Return the [X, Y] coordinate for the center point of the cell that contains the specified text.  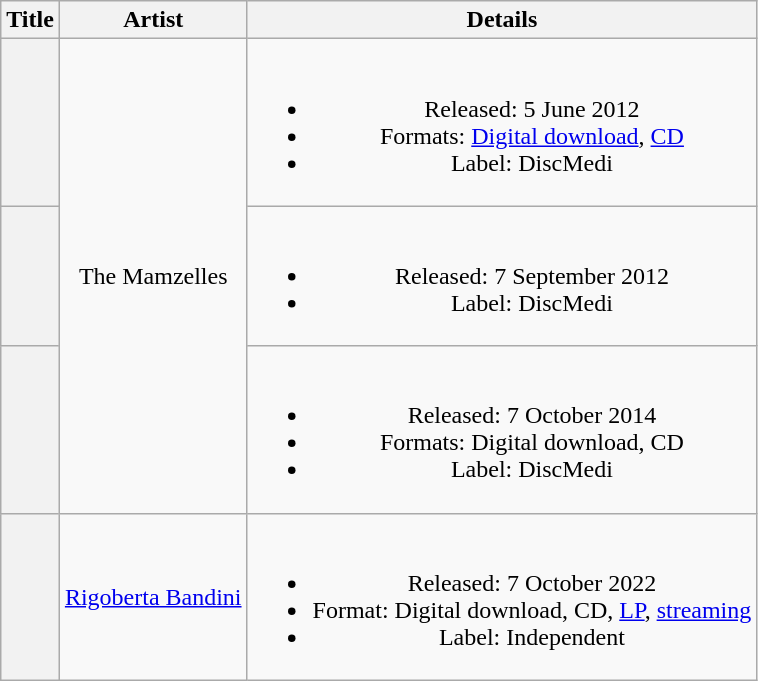
Released: 7 October 2014Formats: Digital download, CDLabel: DiscMedi [502, 430]
Artist [153, 20]
Released: 7 September 2012Label: DiscMedi [502, 276]
Title [30, 20]
Details [502, 20]
Rigoberta Bandini [153, 596]
The Mamzelles [153, 276]
Released: 5 June 2012Formats: Digital download, CDLabel: DiscMedi [502, 122]
Released: 7 October 2022Format: Digital download, CD, LP, streamingLabel: Independent [502, 596]
